Output the [X, Y] coordinate of the center of the cell containing the given text.  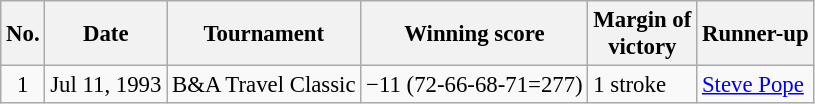
Jul 11, 1993 [106, 85]
No. [23, 34]
Winning score [474, 34]
1 stroke [642, 85]
Tournament [264, 34]
1 [23, 85]
Runner-up [756, 34]
B&A Travel Classic [264, 85]
Steve Pope [756, 85]
Margin ofvictory [642, 34]
Date [106, 34]
−11 (72-66-68-71=277) [474, 85]
